Identify which cell holds the provided text, then report its [X, Y] central coordinate. 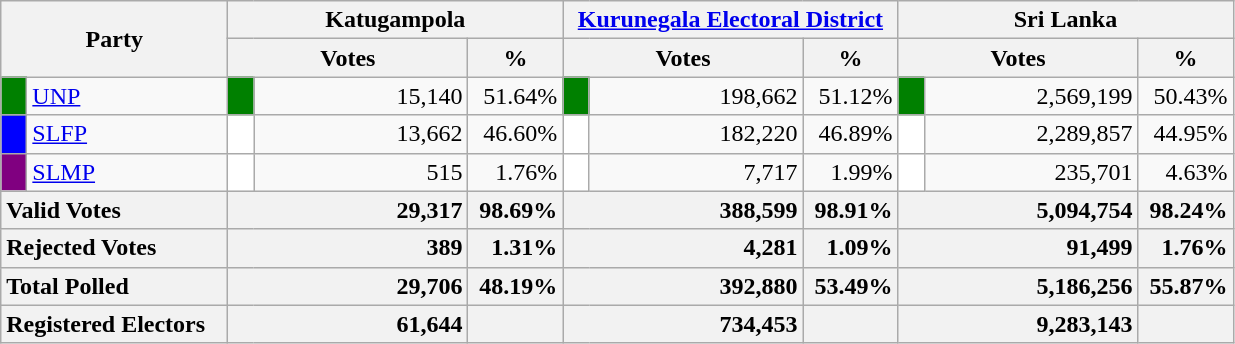
2,569,199 [1031, 96]
515 [361, 172]
98.91% [850, 210]
50.43% [1186, 96]
1.09% [850, 248]
5,094,754 [1018, 210]
Total Polled [114, 286]
Valid Votes [114, 210]
Party [114, 39]
29,706 [348, 286]
98.69% [516, 210]
SLFP [128, 134]
UNP [128, 96]
7,717 [696, 172]
48.19% [516, 286]
61,644 [348, 324]
2,289,857 [1031, 134]
55.87% [1186, 286]
13,662 [361, 134]
Kurunegala Electoral District [730, 20]
98.24% [1186, 210]
9,283,143 [1018, 324]
235,701 [1031, 172]
44.95% [1186, 134]
51.12% [850, 96]
Rejected Votes [114, 248]
46.89% [850, 134]
389 [348, 248]
1.31% [516, 248]
734,453 [683, 324]
388,599 [683, 210]
Katugampola [396, 20]
198,662 [696, 96]
1.99% [850, 172]
Registered Electors [114, 324]
SLMP [128, 172]
4.63% [1186, 172]
91,499 [1018, 248]
51.64% [516, 96]
53.49% [850, 286]
4,281 [683, 248]
Sri Lanka [1066, 20]
29,317 [348, 210]
5,186,256 [1018, 286]
46.60% [516, 134]
15,140 [361, 96]
392,880 [683, 286]
182,220 [696, 134]
